Extract the (X, Y) coordinate from the center of the cell holding the provided text.  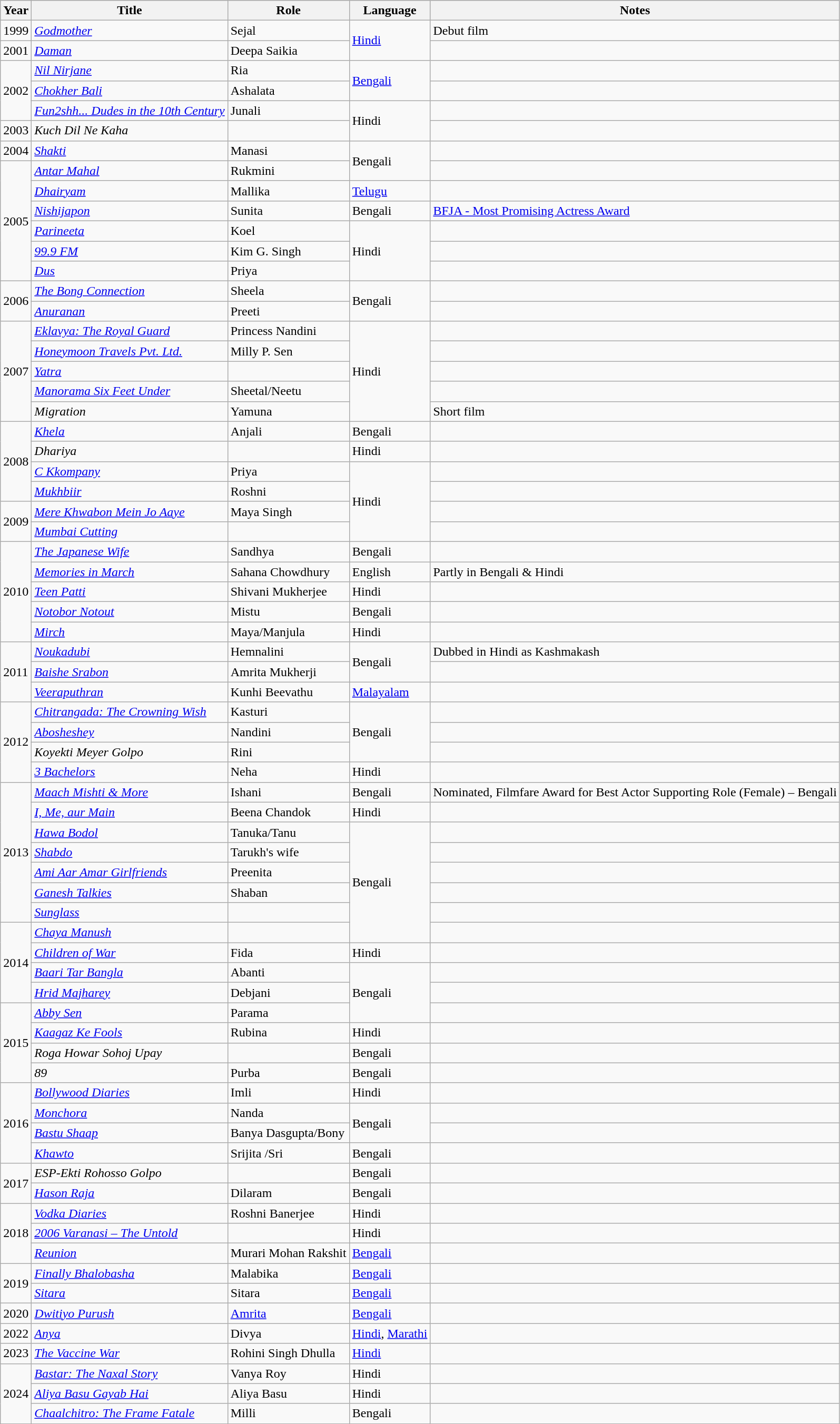
2004 (16, 151)
Beena Chandok (289, 812)
Anya (130, 1333)
Rubina (289, 1033)
Hason Raja (130, 1193)
The Vaccine War (130, 1353)
2009 (16, 521)
2002 (16, 91)
Anuranan (130, 311)
C Kkompany (130, 471)
Daman (130, 51)
Noukadubi (130, 652)
Banya Dasgupta/Bony (289, 1133)
Sahana Chowdhury (289, 571)
Deepa Saikia (289, 51)
Godmother (130, 31)
Ishani (289, 792)
Dwitiyo Purush (130, 1313)
Kaagaz Ke Fools (130, 1033)
Imli (289, 1093)
Dubbed in Hindi as Kashmakash (635, 652)
Parineeta (130, 231)
Chitrangada: The Crowning Wish (130, 712)
Abanti (289, 973)
Year (16, 11)
Nandini (289, 732)
Amrita Mukherji (289, 672)
Milli (289, 1413)
Dilaram (289, 1193)
Hemnalini (289, 652)
2006 (16, 301)
Koel (289, 231)
BFJA - Most Promising Actress Award (635, 211)
Ganesh Talkies (130, 893)
Baishe Srabon (130, 672)
Maya/Manjula (289, 632)
Sheetal/Neetu (289, 391)
Srijita /Sri (289, 1153)
2015 (16, 1043)
Nil Nirjane (130, 71)
Title (130, 11)
The Bong Connection (130, 291)
Memories in March (130, 571)
Khawto (130, 1153)
Koyekti Meyer Golpo (130, 752)
Amrita (289, 1313)
Malabika (289, 1273)
Maya Singh (289, 511)
Nominated, Filmfare Award for Best Actor Supporting Role (Female) – Bengali (635, 792)
2024 (16, 1393)
Yamuna (289, 411)
2018 (16, 1233)
2010 (16, 591)
Shakti (130, 151)
Parama (289, 1013)
2003 (16, 131)
2023 (16, 1353)
The Japanese Wife (130, 551)
Short film (635, 411)
Shabdo (130, 852)
2007 (16, 371)
Finally Bhalobasha (130, 1273)
Partly in Bengali & Hindi (635, 571)
Roga Howar Sohoj Upay (130, 1053)
Hawa Bodol (130, 832)
Ria (289, 71)
Vanya Roy (289, 1373)
Ami Aar Amar Girlfriends (130, 872)
Chokher Bali (130, 91)
Language (390, 11)
Manasi (289, 151)
Fun2shh... Dudes in the 10th Century (130, 111)
2014 (16, 963)
2019 (16, 1283)
Manorama Six Feet Under (130, 391)
English (390, 571)
Nanda (289, 1113)
Antar Mahal (130, 171)
Aliya Basu Gayab Hai (130, 1393)
2005 (16, 221)
2008 (16, 461)
Sejal (289, 31)
Rini (289, 752)
Teen Patti (130, 592)
Rohini Singh Dhulla (289, 1353)
Reunion (130, 1253)
Debut film (635, 31)
Notes (635, 11)
Monchora (130, 1113)
Nishijapon (130, 211)
Ashalata (289, 91)
Abosheshey (130, 732)
Mallika (289, 191)
Dhariya (130, 451)
2022 (16, 1333)
Milly P. Sen (289, 351)
Aliya Basu (289, 1393)
Mere Khwabon Mein Jo Aaye (130, 511)
Notobor Notout (130, 612)
Preenita (289, 872)
89 (130, 1073)
Purba (289, 1073)
Baari Tar Bangla (130, 973)
1999 (16, 31)
Dus (130, 271)
Yatra (130, 371)
Mirch (130, 632)
Tarukh's wife (289, 852)
Children of War (130, 953)
Chaya Manush (130, 933)
Neha (289, 772)
Kim G. Singh (289, 251)
2013 (16, 852)
2012 (16, 742)
Bastar: The Naxal Story (130, 1373)
99.9 FM (130, 251)
Mistu (289, 612)
Roshni (289, 491)
Hindi, Marathi (390, 1333)
Roshni Banerjee (289, 1213)
Preeti (289, 311)
Migration (130, 411)
Telugu (390, 191)
2011 (16, 672)
I, Me, aur Main (130, 812)
Eklavya: The Royal Guard (130, 331)
ESP-Ekti Rohosso Golpo (130, 1173)
Hrid Majharey (130, 993)
Bastu Shaap (130, 1133)
Divya (289, 1333)
Abby Sen (130, 1013)
2006 Varanasi – The Untold (130, 1233)
Princess Nandini (289, 331)
Anjali (289, 431)
Shivani Mukherjee (289, 592)
Mukhbiir (130, 491)
Murari Mohan Rakshit (289, 1253)
Junali (289, 111)
Bollywood Diaries (130, 1093)
Malayalam (390, 692)
Kuch Dil Ne Kaha (130, 131)
Sheela (289, 291)
2016 (16, 1123)
Vodka Diaries (130, 1213)
Maach Mishti & More (130, 792)
2001 (16, 51)
Mumbai Cutting (130, 531)
Khela (130, 431)
Honeymoon Travels Pvt. Ltd. (130, 351)
Dhairyam (130, 191)
Sunglass (130, 913)
Kunhi Beevathu (289, 692)
2017 (16, 1183)
Veeraputhran (130, 692)
Rukmini (289, 171)
3 Bachelors (130, 772)
Shaban (289, 893)
Chaalchitro: The Frame Fatale (130, 1413)
Tanuka/Tanu (289, 832)
Kasturi (289, 712)
Fida (289, 953)
2020 (16, 1313)
Debjani (289, 993)
Sandhya (289, 551)
Role (289, 11)
Sunita (289, 211)
